Provide the [X, Y] coordinate of the cell's center where the given text is located.  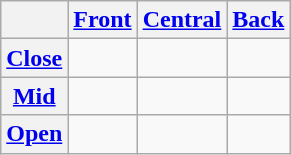
Open [34, 134]
Mid [34, 96]
Front [102, 20]
Central [182, 20]
Back [258, 20]
Close [34, 58]
